Locate the cell with the specified text and output its [x, y] center coordinate. 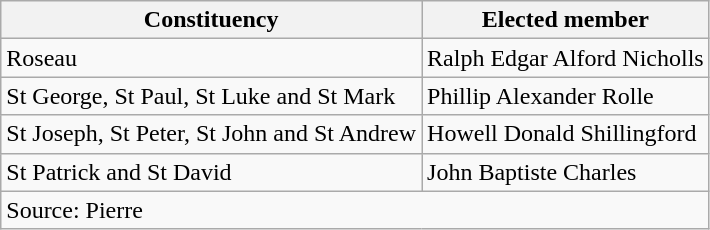
Roseau [212, 58]
Constituency [212, 20]
St George, St Paul, St Luke and St Mark [212, 96]
St Joseph, St Peter, St John and St Andrew [212, 134]
Source: Pierre [355, 210]
Ralph Edgar Alford Nicholls [566, 58]
Howell Donald Shillingford [566, 134]
St Patrick and St David [212, 172]
Phillip Alexander Rolle [566, 96]
John Baptiste Charles [566, 172]
Elected member [566, 20]
